Provide the (x, y) coordinate of the cell's center where the given text is located.  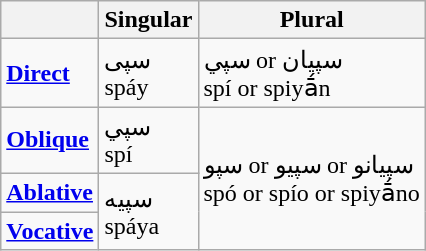
سپي or سپیانspí or spiyā́n (312, 73)
سپيspí (148, 140)
Oblique (50, 140)
Direct (50, 73)
Vocative (50, 231)
سپیspáy (148, 73)
سپو or سپیو or سپیانوspó or spío or spiyā́no (312, 178)
سپیهspáya (148, 211)
Ablative (50, 192)
Singular (148, 20)
Plural (312, 20)
